Output the [X, Y] coordinate of the center of the cell containing the given text.  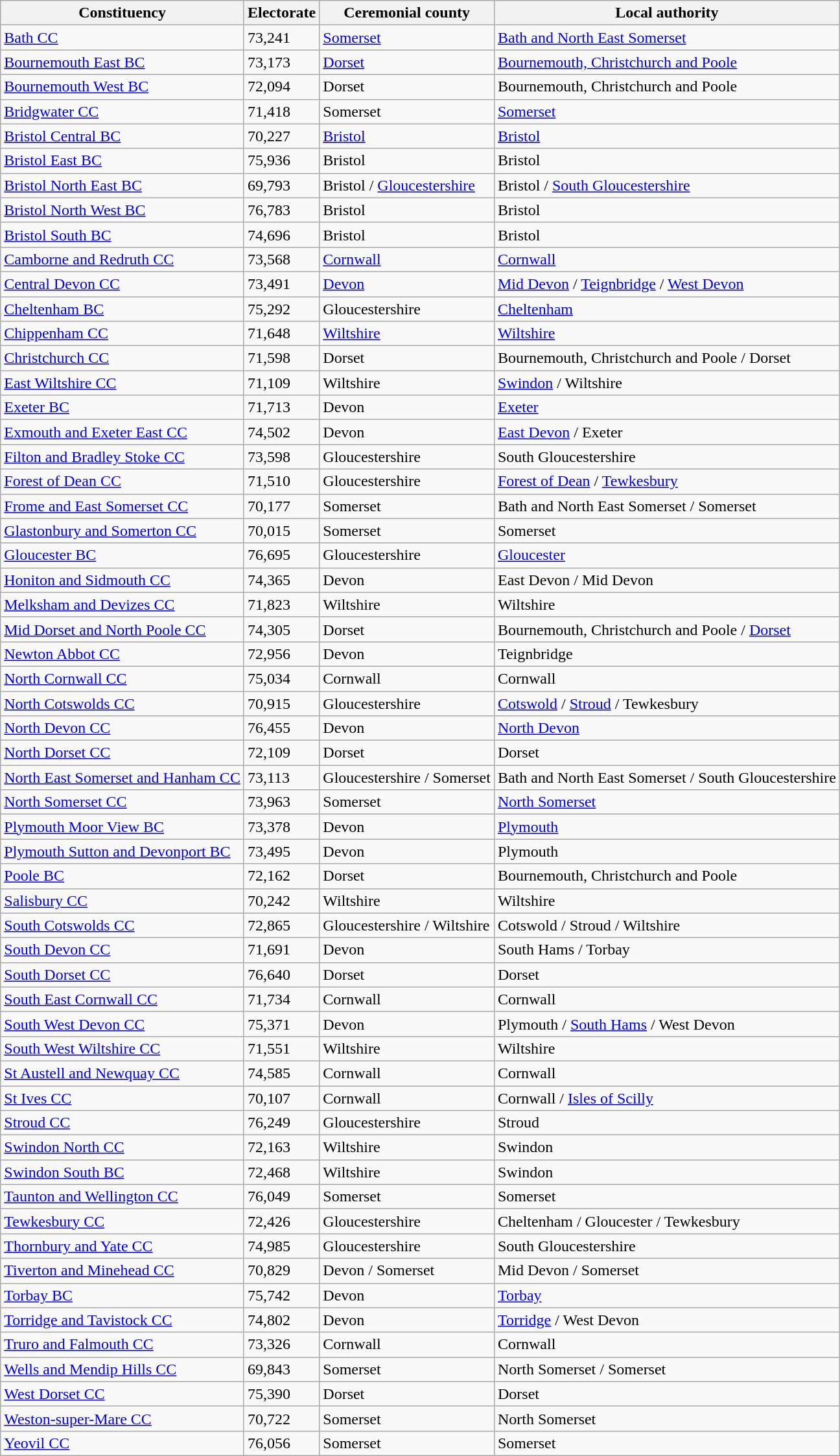
Gloucestershire / Wiltshire [407, 925]
74,985 [281, 1246]
Weston-super-Mare CC [122, 1418]
Bournemouth East BC [122, 62]
74,502 [281, 432]
74,305 [281, 629]
76,695 [281, 555]
Devon / Somerset [407, 1271]
75,742 [281, 1295]
71,510 [281, 481]
71,734 [281, 999]
74,585 [281, 1073]
Yeovil CC [122, 1443]
76,249 [281, 1123]
71,823 [281, 605]
Exmouth and Exeter East CC [122, 432]
Gloucester BC [122, 555]
Bristol Central BC [122, 136]
Cornwall / Isles of Scilly [666, 1098]
76,455 [281, 728]
Poole BC [122, 876]
Bath and North East Somerset / Somerset [666, 506]
Newton Abbot CC [122, 654]
Constituency [122, 13]
72,956 [281, 654]
69,793 [281, 185]
75,034 [281, 678]
Glastonbury and Somerton CC [122, 531]
Torbay [666, 1295]
Bridgwater CC [122, 111]
Cotswold / Stroud / Wiltshire [666, 925]
74,365 [281, 580]
Local authority [666, 13]
North Devon [666, 728]
Camborne and Redruth CC [122, 259]
North Cotswolds CC [122, 703]
76,056 [281, 1443]
74,696 [281, 235]
71,691 [281, 950]
72,094 [281, 87]
76,049 [281, 1197]
73,963 [281, 802]
South Devon CC [122, 950]
Taunton and Wellington CC [122, 1197]
Stroud [666, 1123]
Exeter BC [122, 408]
South Hams / Torbay [666, 950]
72,865 [281, 925]
Wells and Mendip Hills CC [122, 1369]
East Devon / Exeter [666, 432]
Bath CC [122, 38]
Mid Devon / Somerset [666, 1271]
Bristol North West BC [122, 210]
73,173 [281, 62]
Truro and Falmouth CC [122, 1345]
Chippenham CC [122, 334]
72,426 [281, 1221]
Cheltenham [666, 309]
Salisbury CC [122, 901]
Cheltenham BC [122, 309]
73,598 [281, 457]
Torbay BC [122, 1295]
Central Devon CC [122, 284]
Torridge / West Devon [666, 1320]
St Austell and Newquay CC [122, 1073]
73,378 [281, 827]
Bristol North East BC [122, 185]
North Somerset CC [122, 802]
Forest of Dean CC [122, 481]
Bristol South BC [122, 235]
71,551 [281, 1048]
71,418 [281, 111]
73,491 [281, 284]
Ceremonial county [407, 13]
Melksham and Devizes CC [122, 605]
Christchurch CC [122, 358]
North Devon CC [122, 728]
70,915 [281, 703]
North Dorset CC [122, 753]
Filton and Bradley Stoke CC [122, 457]
72,468 [281, 1172]
75,390 [281, 1394]
South Dorset CC [122, 975]
Swindon / Wiltshire [666, 383]
Honiton and Sidmouth CC [122, 580]
St Ives CC [122, 1098]
70,227 [281, 136]
76,640 [281, 975]
Teignbridge [666, 654]
71,713 [281, 408]
Frome and East Somerset CC [122, 506]
South East Cornwall CC [122, 999]
Plymouth Sutton and Devonport BC [122, 851]
Tewkesbury CC [122, 1221]
Stroud CC [122, 1123]
70,829 [281, 1271]
North East Somerset and Hanham CC [122, 778]
Bristol / Gloucestershire [407, 185]
71,648 [281, 334]
73,568 [281, 259]
Mid Dorset and North Poole CC [122, 629]
Thornbury and Yate CC [122, 1246]
Forest of Dean / Tewkesbury [666, 481]
Torridge and Tavistock CC [122, 1320]
South West Devon CC [122, 1024]
Bristol East BC [122, 161]
75,292 [281, 309]
East Wiltshire CC [122, 383]
Cotswold / Stroud / Tewkesbury [666, 703]
Bournemouth West BC [122, 87]
Plymouth / South Hams / West Devon [666, 1024]
70,722 [281, 1418]
69,843 [281, 1369]
North Somerset / Somerset [666, 1369]
70,177 [281, 506]
Cheltenham / Gloucester / Tewkesbury [666, 1221]
Swindon North CC [122, 1148]
75,371 [281, 1024]
South Cotswolds CC [122, 925]
73,113 [281, 778]
Bath and North East Somerset [666, 38]
72,109 [281, 753]
Electorate [281, 13]
76,783 [281, 210]
North Cornwall CC [122, 678]
74,802 [281, 1320]
70,242 [281, 901]
73,241 [281, 38]
Exeter [666, 408]
Gloucestershire / Somerset [407, 778]
71,109 [281, 383]
Bristol / South Gloucestershire [666, 185]
Bath and North East Somerset / South Gloucestershire [666, 778]
75,936 [281, 161]
Swindon South BC [122, 1172]
72,163 [281, 1148]
Plymouth Moor View BC [122, 827]
Tiverton and Minehead CC [122, 1271]
Mid Devon / Teignbridge / West Devon [666, 284]
70,107 [281, 1098]
East Devon / Mid Devon [666, 580]
Gloucester [666, 555]
73,495 [281, 851]
73,326 [281, 1345]
South West Wiltshire CC [122, 1048]
72,162 [281, 876]
West Dorset CC [122, 1394]
70,015 [281, 531]
71,598 [281, 358]
